Extract the (X, Y) coordinate from the center of the cell holding the provided text.  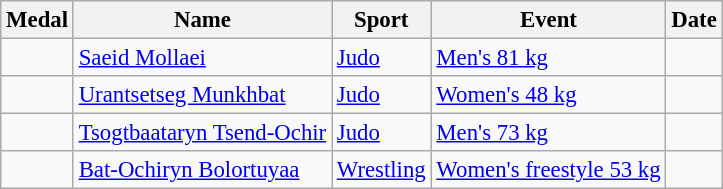
Men's 73 kg (548, 133)
Event (548, 20)
Wrestling (382, 170)
Urantsetseg Munkhbat (202, 95)
Sport (382, 20)
Date (694, 20)
Saeid Mollaei (202, 58)
Women's 48 kg (548, 95)
Medal (38, 20)
Bat-Ochiryn Bolortuyaa (202, 170)
Men's 81 kg (548, 58)
Name (202, 20)
Women's freestyle 53 kg (548, 170)
Tsogtbaataryn Tsend-Ochir (202, 133)
